Capture the cell that displays the provided text and extract its [x, y] central coordinate. 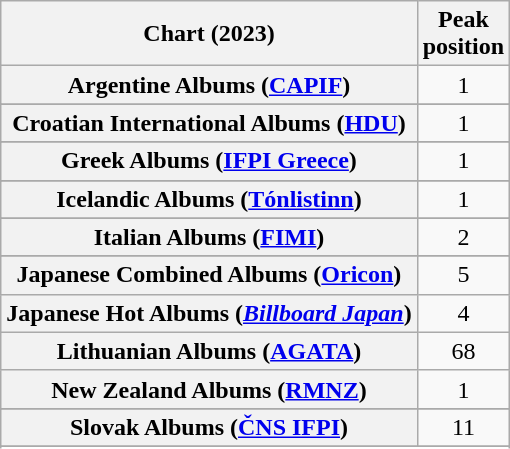
Icelandic Albums (Tónlistinn) [209, 199]
Peakposition [463, 34]
Japanese Combined Albums (Oricon) [209, 275]
4 [463, 313]
2 [463, 237]
Chart (2023) [209, 34]
Slovak Albums (ČNS IFPI) [209, 427]
Croatian International Albums (HDU) [209, 123]
68 [463, 351]
Lithuanian Albums (AGATA) [209, 351]
Argentine Albums (CAPIF) [209, 85]
Greek Albums (IFPI Greece) [209, 161]
Italian Albums (FIMI) [209, 237]
5 [463, 275]
Japanese Hot Albums (Billboard Japan) [209, 313]
11 [463, 427]
New Zealand Albums (RMNZ) [209, 389]
